Scan for the cell matching the given text and deliver its (X, Y) coordinate at center. 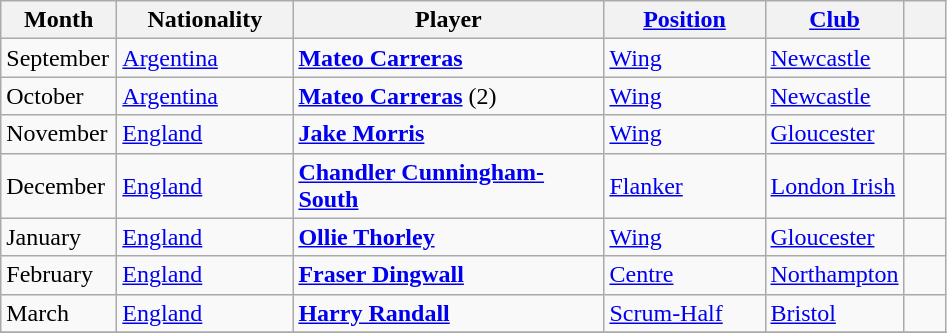
October (59, 96)
March (59, 313)
Scrum-Half (684, 313)
Month (59, 20)
November (59, 134)
Player (448, 20)
Mateo Carreras (448, 58)
Northampton (834, 275)
Jake Morris (448, 134)
February (59, 275)
Fraser Dingwall (448, 275)
September (59, 58)
Chandler Cunningham-South (448, 186)
Ollie Thorley (448, 237)
Harry Randall (448, 313)
Mateo Carreras (2) (448, 96)
Bristol (834, 313)
Flanker (684, 186)
Club (834, 20)
Position (684, 20)
January (59, 237)
Nationality (205, 20)
London Irish (834, 186)
Centre (684, 275)
December (59, 186)
